Locate the cell with the specified text and output its (X, Y) center coordinate. 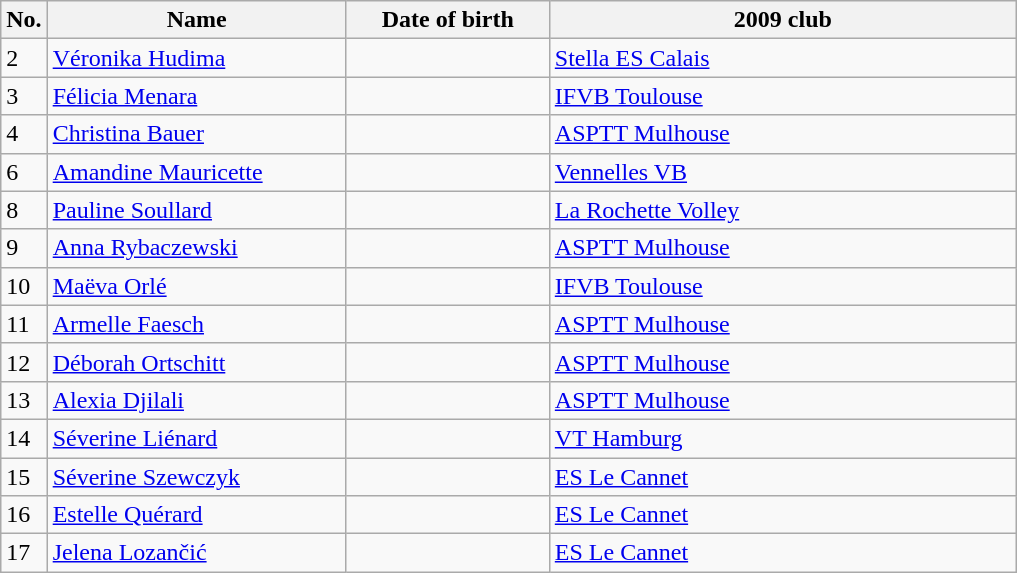
4 (24, 134)
Anna Rybaczewski (196, 248)
8 (24, 210)
2009 club (782, 20)
Name (196, 20)
Amandine Mauricette (196, 172)
Déborah Ortschitt (196, 362)
Séverine Liénard (196, 438)
Jelena Lozančić (196, 553)
Alexia Djilali (196, 400)
La Rochette Volley (782, 210)
14 (24, 438)
Date of birth (448, 20)
12 (24, 362)
13 (24, 400)
Maëva Orlé (196, 286)
Pauline Soullard (196, 210)
Félicia Menara (196, 96)
Séverine Szewczyk (196, 477)
10 (24, 286)
Vennelles VB (782, 172)
9 (24, 248)
VT Hamburg (782, 438)
11 (24, 324)
15 (24, 477)
Véronika Hudima (196, 58)
2 (24, 58)
Christina Bauer (196, 134)
16 (24, 515)
Stella ES Calais (782, 58)
17 (24, 553)
3 (24, 96)
6 (24, 172)
No. (24, 20)
Estelle Quérard (196, 515)
Armelle Faesch (196, 324)
